Locate the cell with the specified text and output its (X, Y) center coordinate. 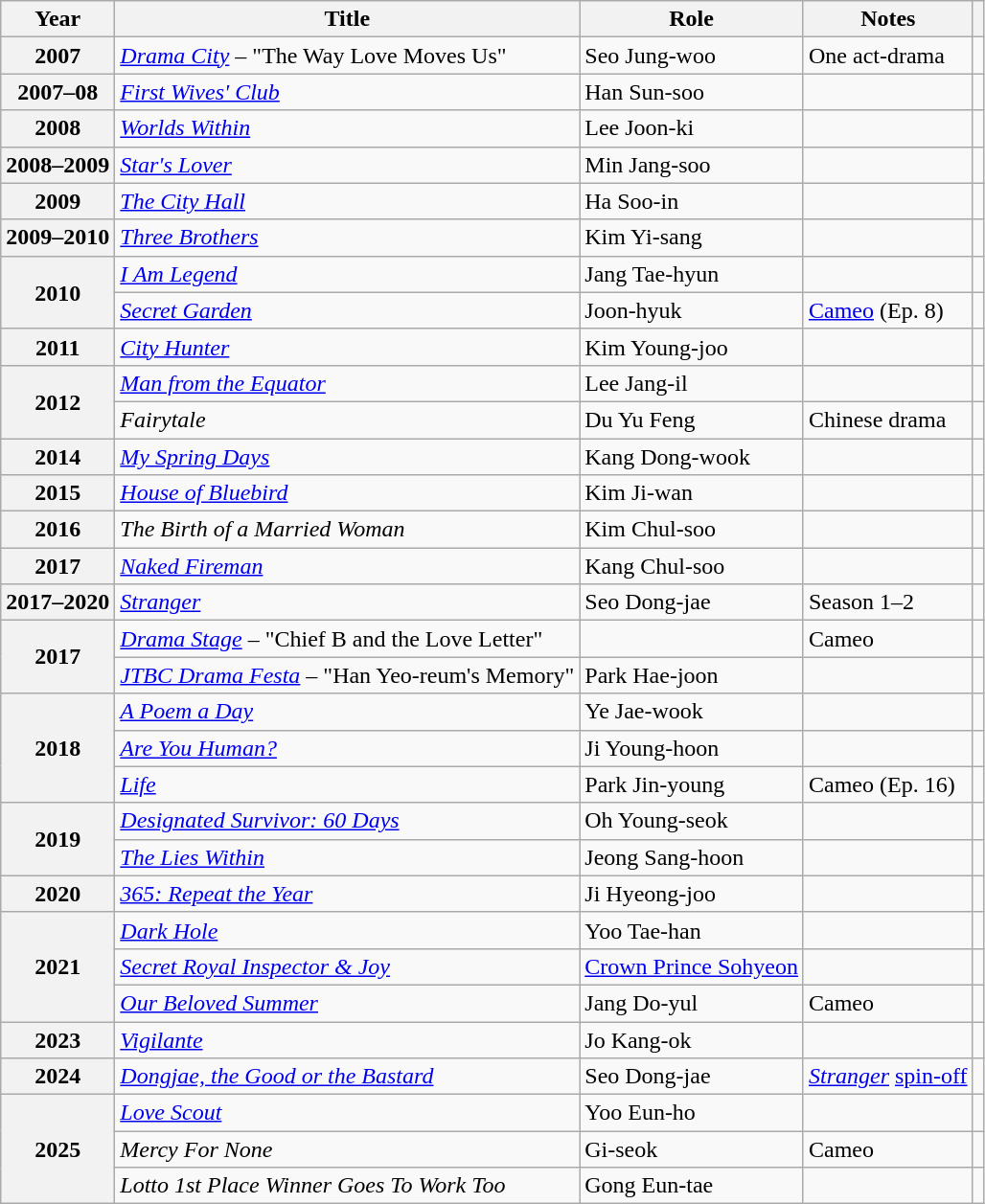
Vigilante (347, 1039)
My Spring Days (347, 457)
Lee Joon-ki (692, 128)
Season 1–2 (887, 602)
2018 (57, 748)
Love Scout (347, 1113)
Secret Garden (347, 310)
Kim Chul-soo (692, 530)
JTBC Drama Festa – "Han Yeo-reum's Memory" (347, 675)
Mercy For None (347, 1149)
2011 (57, 347)
Yoo Tae-han (692, 930)
Park Jin-young (692, 784)
365: Repeat the Year (347, 894)
2014 (57, 457)
Drama City – "The Way Love Moves Us" (347, 56)
2024 (57, 1077)
The Birth of a Married Woman (347, 530)
Gong Eun-tae (692, 1186)
Min Jang-soo (692, 165)
Fairytale (347, 420)
2021 (57, 966)
A Poem a Day (347, 712)
Cameo (Ep. 8) (887, 310)
Secret Royal Inspector & Joy (347, 966)
The City Hall (347, 201)
Ji Hyeong-joo (692, 894)
Du Yu Feng (692, 420)
2008–2009 (57, 165)
Drama Stage – "Chief B and the Love Letter" (347, 639)
Worlds Within (347, 128)
2016 (57, 530)
Kim Yi-sang (692, 238)
Designated Survivor: 60 Days (347, 821)
Dark Hole (347, 930)
Jeong Sang-hoon (692, 857)
Naked Fireman (347, 566)
Title (347, 19)
Are You Human? (347, 748)
Ye Jae-wook (692, 712)
Crown Prince Sohyeon (692, 966)
2015 (57, 493)
Three Brothers (347, 238)
Gi-seok (692, 1149)
Lee Jang-il (692, 383)
Park Hae-joon (692, 675)
Ji Young-hoon (692, 748)
Star's Lover (347, 165)
I Am Legend (347, 274)
2009–2010 (57, 238)
2023 (57, 1039)
Oh Young-seok (692, 821)
Joon-hyuk (692, 310)
2019 (57, 839)
Man from the Equator (347, 383)
First Wives' Club (347, 92)
2025 (57, 1149)
Dongjae, the Good or the Bastard (347, 1077)
2007 (57, 56)
Jang Do-yul (692, 1003)
2010 (57, 292)
2009 (57, 201)
Life (347, 784)
House of Bluebird (347, 493)
2008 (57, 128)
Stranger spin-off (887, 1077)
Notes (887, 19)
Yoo Eun-ho (692, 1113)
Seo Jung-woo (692, 56)
Cameo (Ep. 16) (887, 784)
Kim Ji-wan (692, 493)
2012 (57, 401)
One act-drama (887, 56)
Kang Chul-soo (692, 566)
City Hunter (347, 347)
The Lies Within (347, 857)
Han Sun-soo (692, 92)
Stranger (347, 602)
Jo Kang-ok (692, 1039)
Kim Young-joo (692, 347)
Year (57, 19)
Lotto 1st Place Winner Goes To Work Too (347, 1186)
2017–2020 (57, 602)
Chinese drama (887, 420)
Kang Dong-wook (692, 457)
Ha Soo-in (692, 201)
2007–08 (57, 92)
2020 (57, 894)
Jang Tae-hyun (692, 274)
Our Beloved Summer (347, 1003)
Role (692, 19)
